Find where the given text appears and provide that cell's center as (X, Y) coordinate. 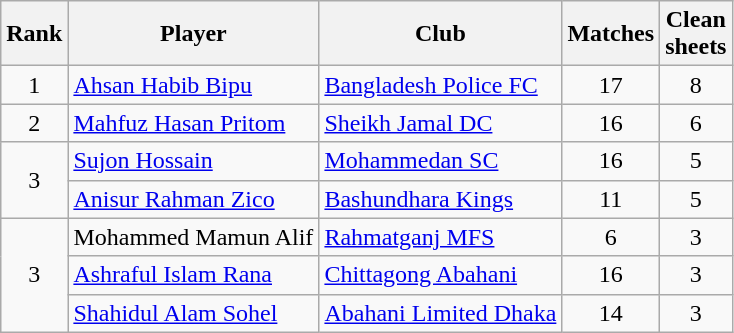
8 (696, 85)
Rahmatganj MFS (440, 237)
Sujon Hossain (194, 161)
1 (34, 85)
Anisur Rahman Zico (194, 199)
Rank (34, 34)
Sheikh Jamal DC (440, 123)
14 (611, 313)
Chittagong Abahani (440, 275)
Bashundhara Kings (440, 199)
Matches (611, 34)
Player (194, 34)
Ahsan Habib Bipu (194, 85)
Mahfuz Hasan Pritom (194, 123)
Cleansheets (696, 34)
Mohammed Mamun Alif (194, 237)
Bangladesh Police FC (440, 85)
Ashraful Islam Rana (194, 275)
Shahidul Alam Sohel (194, 313)
17 (611, 85)
11 (611, 199)
Mohammedan SC (440, 161)
Club (440, 34)
Abahani Limited Dhaka (440, 313)
2 (34, 123)
